Pinpoint the cell where the given text exists, returning its [x, y] midpoint coordinate. 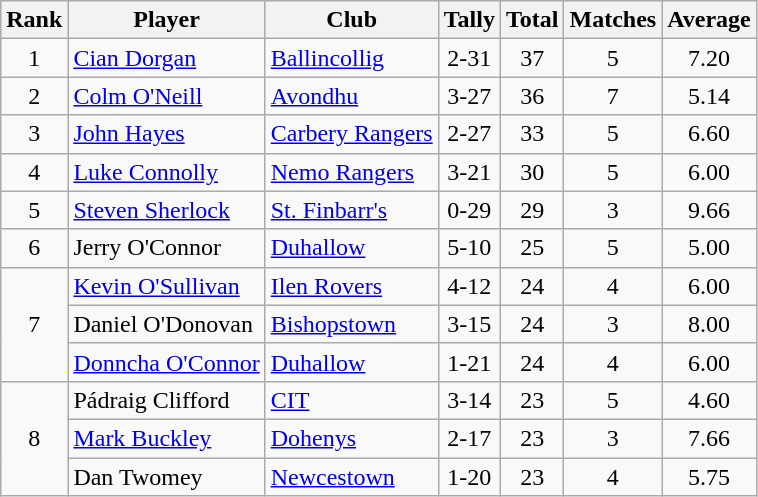
0-29 [469, 210]
Steven Sherlock [166, 210]
3-27 [469, 96]
Newcestown [352, 477]
5.14 [710, 96]
Avondhu [352, 96]
Dohenys [352, 438]
Club [352, 20]
Donncha O'Connor [166, 362]
John Hayes [166, 134]
5.75 [710, 477]
Tally [469, 20]
Pádraig Clifford [166, 400]
6.60 [710, 134]
1 [34, 58]
6 [34, 248]
37 [532, 58]
Daniel O'Donovan [166, 324]
7.66 [710, 438]
Total [532, 20]
Average [710, 20]
1-20 [469, 477]
4.60 [710, 400]
4-12 [469, 286]
Dan Twomey [166, 477]
5-10 [469, 248]
2 [34, 96]
25 [532, 248]
29 [532, 210]
Player [166, 20]
2-17 [469, 438]
36 [532, 96]
3-15 [469, 324]
Ballincollig [352, 58]
Ilen Rovers [352, 286]
5.00 [710, 248]
9.66 [710, 210]
Mark Buckley [166, 438]
2-27 [469, 134]
Kevin O'Sullivan [166, 286]
St. Finbarr's [352, 210]
7.20 [710, 58]
Nemo Rangers [352, 172]
8 [34, 438]
3-21 [469, 172]
8.00 [710, 324]
Rank [34, 20]
Colm O'Neill [166, 96]
33 [532, 134]
30 [532, 172]
1-21 [469, 362]
Matches [613, 20]
Carbery Rangers [352, 134]
Luke Connolly [166, 172]
Bishopstown [352, 324]
CIT [352, 400]
Cian Dorgan [166, 58]
Jerry O'Connor [166, 248]
3-14 [469, 400]
2-31 [469, 58]
